Scan for the cell matching the given text and deliver its [X, Y] coordinate at center. 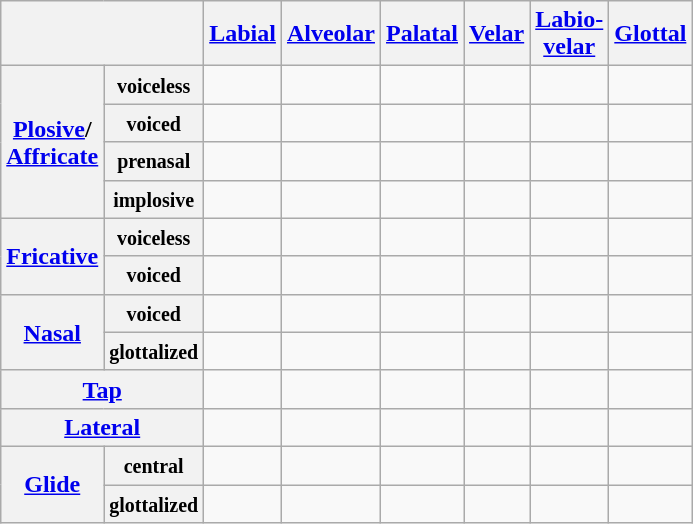
Nasal [52, 332]
Glide [52, 484]
Labio-velar [570, 34]
Plosive/Affricate [52, 142]
Palatal [422, 34]
prenasal [154, 161]
implosive [154, 199]
Fricative [52, 256]
Velar [497, 34]
Glottal [650, 34]
Labial [243, 34]
Alveolar [330, 34]
central [154, 465]
Tap [102, 389]
Lateral [102, 427]
